Capture the cell that displays the provided text and extract its [X, Y] central coordinate. 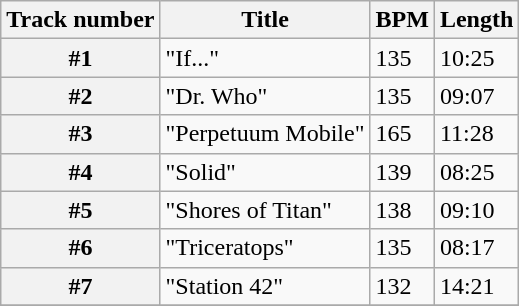
"Shores of Titan" [265, 210]
08:17 [476, 248]
#2 [80, 96]
#7 [80, 286]
09:10 [476, 210]
08:25 [476, 172]
10:25 [476, 58]
"Station 42" [265, 286]
BPM [402, 20]
"If..." [265, 58]
#1 [80, 58]
"Triceratops" [265, 248]
132 [402, 286]
"Dr. Who" [265, 96]
09:07 [476, 96]
Title [265, 20]
Track number [80, 20]
#5 [80, 210]
138 [402, 210]
#4 [80, 172]
165 [402, 134]
"Solid" [265, 172]
11:28 [476, 134]
Length [476, 20]
#6 [80, 248]
139 [402, 172]
#3 [80, 134]
"Perpetuum Mobile" [265, 134]
14:21 [476, 286]
